From the cell containing the given text, extract its center point as [X, Y] coordinate. 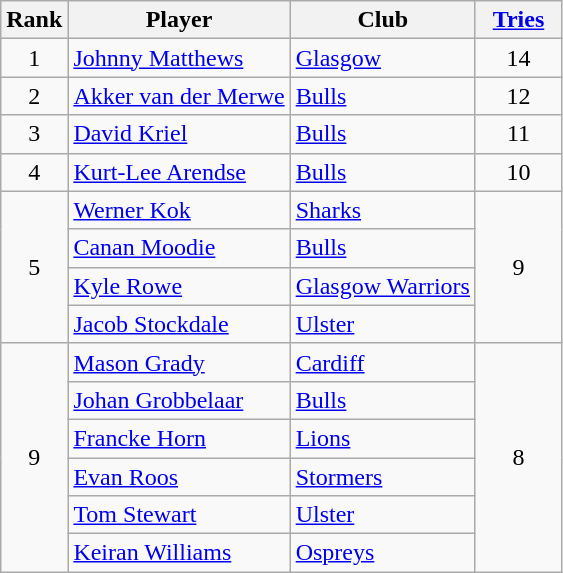
Evan Roos [179, 477]
Francke Horn [179, 438]
5 [34, 267]
Cardiff [382, 362]
Canan Moodie [179, 248]
Tries [518, 20]
Lions [382, 438]
Akker van der Merwe [179, 96]
1 [34, 58]
Mason Grady [179, 362]
Glasgow Warriors [382, 286]
Johnny Matthews [179, 58]
Tom Stewart [179, 515]
8 [518, 457]
14 [518, 58]
Player [179, 20]
12 [518, 96]
Kurt-Lee Arendse [179, 172]
3 [34, 134]
Keiran Williams [179, 553]
Rank [34, 20]
David Kriel [179, 134]
Jacob Stockdale [179, 324]
11 [518, 134]
10 [518, 172]
2 [34, 96]
Werner Kok [179, 210]
4 [34, 172]
Johan Grobbelaar [179, 400]
Stormers [382, 477]
Sharks [382, 210]
Glasgow [382, 58]
Ospreys [382, 553]
Kyle Rowe [179, 286]
Club [382, 20]
